Extract the [x, y] coordinate from the center of the cell holding the provided text.  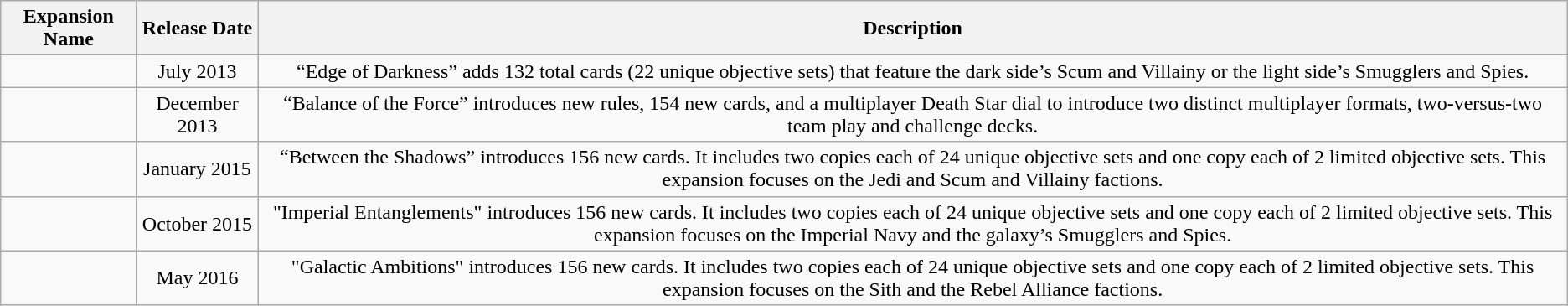
January 2015 [198, 169]
July 2013 [198, 71]
December 2013 [198, 114]
Expansion Name [69, 29]
Description [913, 29]
May 2016 [198, 278]
Release Date [198, 29]
October 2015 [198, 223]
